Search for the cell housing the specified text and yield its (X, Y) center coordinate. 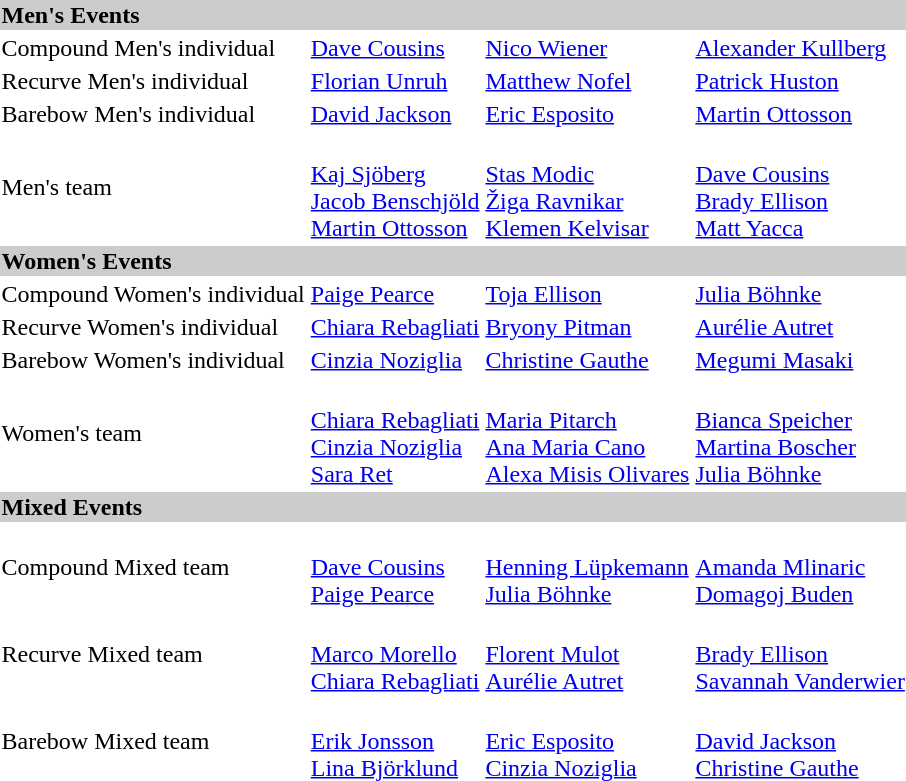
Matthew Nofel (588, 81)
Christine Gauthe (588, 360)
Compound Women's individual (153, 294)
Eric Esposito (588, 114)
Henning LüpkemannJulia Böhnke (588, 567)
Alexander Kullberg (800, 48)
David Jackson (395, 114)
Chiara Rebagliati (395, 327)
Stas ModicŽiga RavnikarKlemen Kelvisar (588, 188)
Recurve Mixed team (153, 654)
Dave Cousins (395, 48)
Chiara RebagliatiCinzia NozigliaSara Ret (395, 434)
Men's team (153, 188)
Aurélie Autret (800, 327)
Megumi Masaki (800, 360)
Bianca SpeicherMartina BoscherJulia Böhnke (800, 434)
Compound Men's individual (153, 48)
Dave CousinsPaige Pearce (395, 567)
Marco MorelloChiara Rebagliati (395, 654)
Toja Ellison (588, 294)
Martin Ottosson (800, 114)
Nico Wiener (588, 48)
Patrick Huston (800, 81)
Cinzia Noziglia (395, 360)
Julia Böhnke (800, 294)
Florent MulotAurélie Autret (588, 654)
Florian Unruh (395, 81)
Barebow Women's individual (153, 360)
Recurve Men's individual (153, 81)
Compound Mixed team (153, 567)
Dave CousinsBrady EllisonMatt Yacca (800, 188)
Recurve Women's individual (153, 327)
Kaj SjöbergJacob BenschjöldMartin Ottosson (395, 188)
Brady EllisonSavannah Vanderwier (800, 654)
Women's Events (453, 261)
Paige Pearce (395, 294)
Mixed Events (453, 507)
Amanda MlinaricDomagoj Buden (800, 567)
Women's team (153, 434)
Maria PitarchAna Maria CanoAlexa Misis Olivares (588, 434)
Barebow Men's individual (153, 114)
Men's Events (453, 15)
Bryony Pitman (588, 327)
